Provide the (X, Y) coordinate of the cell's center where the given text is located.  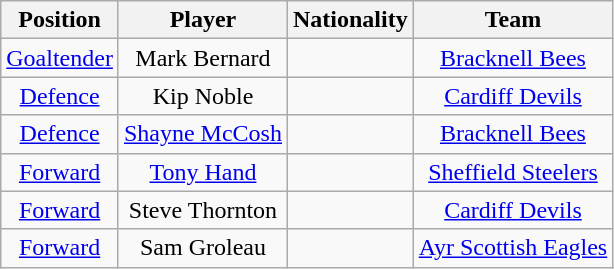
Tony Hand (202, 172)
Sheffield Steelers (513, 172)
Team (513, 20)
Player (202, 20)
Shayne McCosh (202, 134)
Mark Bernard (202, 58)
Position (60, 20)
Steve Thornton (202, 210)
Nationality (350, 20)
Kip Noble (202, 96)
Sam Groleau (202, 248)
Goaltender (60, 58)
Ayr Scottish Eagles (513, 248)
